Identify which cell holds the provided text, then report its [x, y] central coordinate. 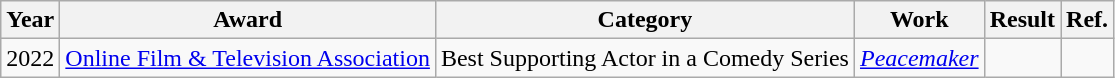
2022 [30, 58]
Year [30, 20]
Award [248, 20]
Work [919, 20]
Online Film & Television Association [248, 58]
Ref. [1088, 20]
Result [1022, 20]
Best Supporting Actor in a Comedy Series [644, 58]
Peacemaker [919, 58]
Category [644, 20]
